From the cell containing the given text, extract its center point as (x, y) coordinate. 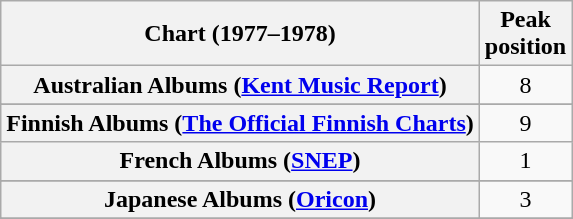
French Albums (SNEP) (240, 161)
8 (525, 85)
3 (525, 199)
Peakposition (525, 34)
9 (525, 123)
1 (525, 161)
Australian Albums (Kent Music Report) (240, 85)
Finnish Albums (The Official Finnish Charts) (240, 123)
Japanese Albums (Oricon) (240, 199)
Chart (1977–1978) (240, 34)
